Return the [x, y] coordinate for the center point of the cell that contains the specified text.  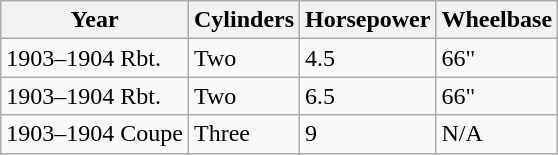
6.5 [368, 96]
1903–1904 Coupe [95, 134]
N/A [497, 134]
Three [244, 134]
Horsepower [368, 20]
Cylinders [244, 20]
Wheelbase [497, 20]
4.5 [368, 58]
Year [95, 20]
9 [368, 134]
